Pinpoint the cell where the given text exists, returning its (X, Y) midpoint coordinate. 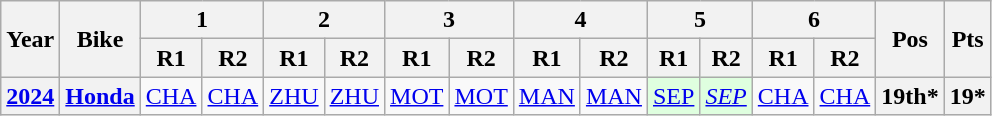
5 (700, 20)
Year (30, 39)
Bike (100, 39)
1 (202, 20)
4 (580, 20)
3 (450, 20)
Pts (968, 39)
19th* (910, 96)
Pos (910, 39)
2 (324, 20)
Honda (100, 96)
19* (968, 96)
6 (814, 20)
2024 (30, 96)
